Provide the [X, Y] coordinate of the cell's center where the given text is located.  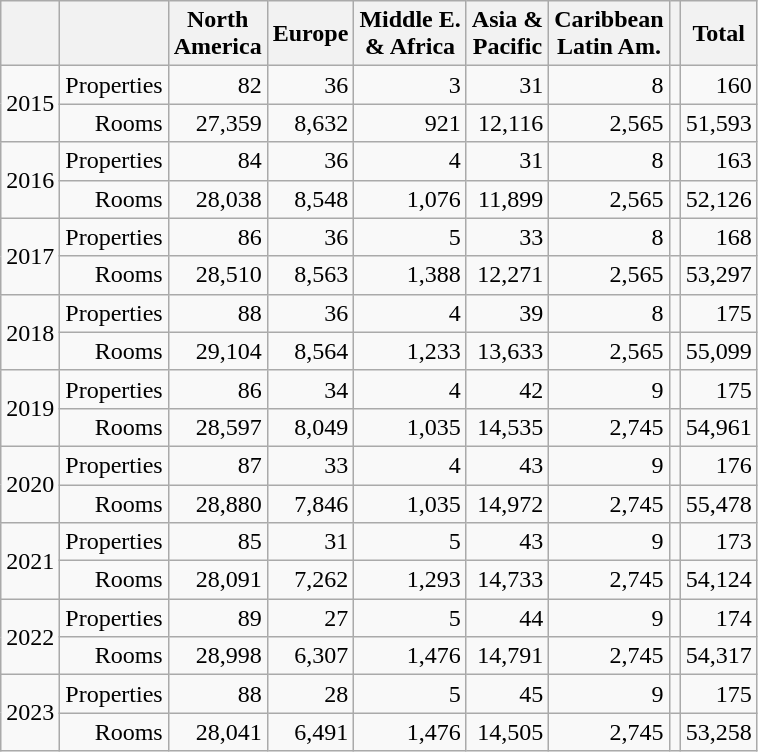
7,262 [310, 580]
13,633 [507, 351]
2018 [30, 332]
28,038 [218, 199]
168 [718, 237]
29,104 [218, 351]
84 [218, 161]
34 [310, 389]
1,388 [410, 275]
51,593 [718, 123]
2021 [30, 561]
39 [507, 313]
28,998 [218, 656]
12,271 [507, 275]
53,258 [718, 732]
14,972 [507, 503]
176 [718, 465]
44 [507, 618]
Asia &Pacific [507, 34]
28 [310, 694]
82 [218, 85]
55,478 [718, 503]
2023 [30, 713]
CaribbeanLatin Am. [609, 34]
28,091 [218, 580]
52,126 [718, 199]
14,733 [507, 580]
Middle E.& Africa [410, 34]
28,597 [218, 427]
NorthAmerica [218, 34]
11,899 [507, 199]
2019 [30, 408]
2020 [30, 484]
1,233 [410, 351]
45 [507, 694]
54,317 [718, 656]
1,293 [410, 580]
1,076 [410, 199]
85 [218, 542]
55,099 [718, 351]
87 [218, 465]
6,491 [310, 732]
2016 [30, 180]
89 [218, 618]
2015 [30, 104]
14,535 [507, 427]
27,359 [218, 123]
12,116 [507, 123]
14,505 [507, 732]
160 [718, 85]
174 [718, 618]
28,510 [218, 275]
173 [718, 542]
8,548 [310, 199]
14,791 [507, 656]
27 [310, 618]
3 [410, 85]
8,632 [310, 123]
8,564 [310, 351]
54,961 [718, 427]
6,307 [310, 656]
921 [410, 123]
28,041 [218, 732]
28,880 [218, 503]
163 [718, 161]
8,049 [310, 427]
Europe [310, 34]
54,124 [718, 580]
2022 [30, 637]
53,297 [718, 275]
7,846 [310, 503]
42 [507, 389]
Total [718, 34]
8,563 [310, 275]
2017 [30, 256]
